Find where the given text appears and provide that cell's center as [X, Y] coordinate. 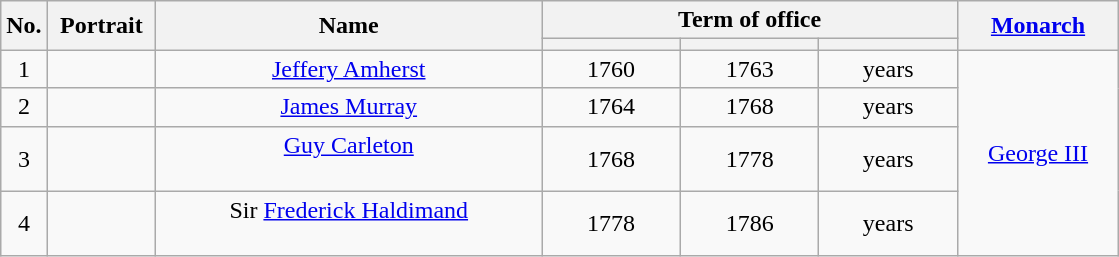
Jeffery Amherst [349, 69]
Sir Frederick Haldimand [349, 224]
3 [24, 158]
1764 [612, 107]
George III [1038, 153]
2 [24, 107]
Portrait [102, 26]
No. [24, 26]
1786 [750, 224]
Monarch [1038, 26]
1763 [750, 69]
Name [349, 26]
1 [24, 69]
Guy Carleton [349, 158]
Term of office [750, 20]
1760 [612, 69]
4 [24, 224]
James Murray [349, 107]
